Capture the cell that displays the provided text and extract its (X, Y) central coordinate. 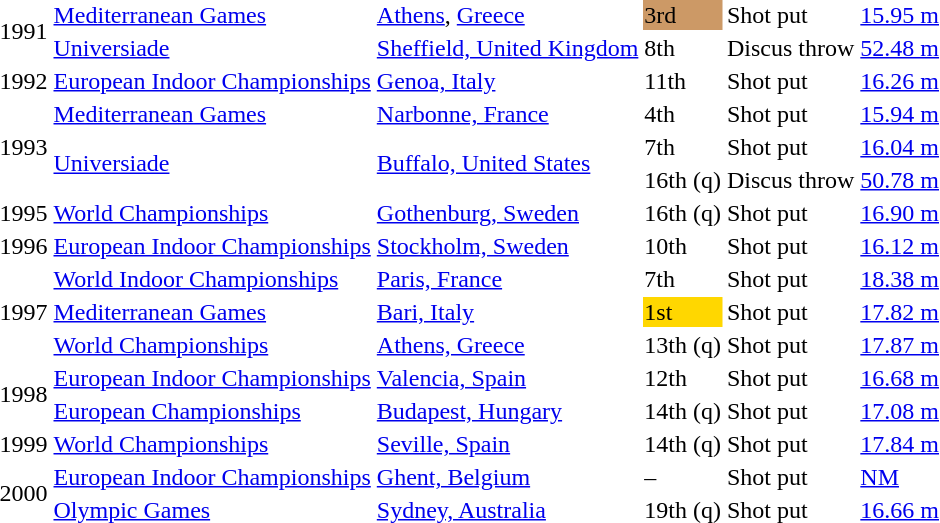
Narbonne, France (508, 114)
Stockholm, Sweden (508, 246)
3rd (683, 15)
Bari, Italy (508, 312)
Buffalo, United States (508, 164)
Genoa, Italy (508, 81)
11th (683, 81)
1st (683, 312)
European Championships (212, 411)
Budapest, Hungary (508, 411)
13th (q) (683, 345)
Ghent, Belgium (508, 477)
12th (683, 378)
– (683, 477)
4th (683, 114)
World Indoor Championships (212, 279)
Paris, France (508, 279)
8th (683, 48)
Sheffield, United Kingdom (508, 48)
Seville, Spain (508, 444)
Valencia, Spain (508, 378)
Gothenburg, Sweden (508, 213)
10th (683, 246)
